Detect which cell encompasses the target text, then output its (x, y) center coordinate. 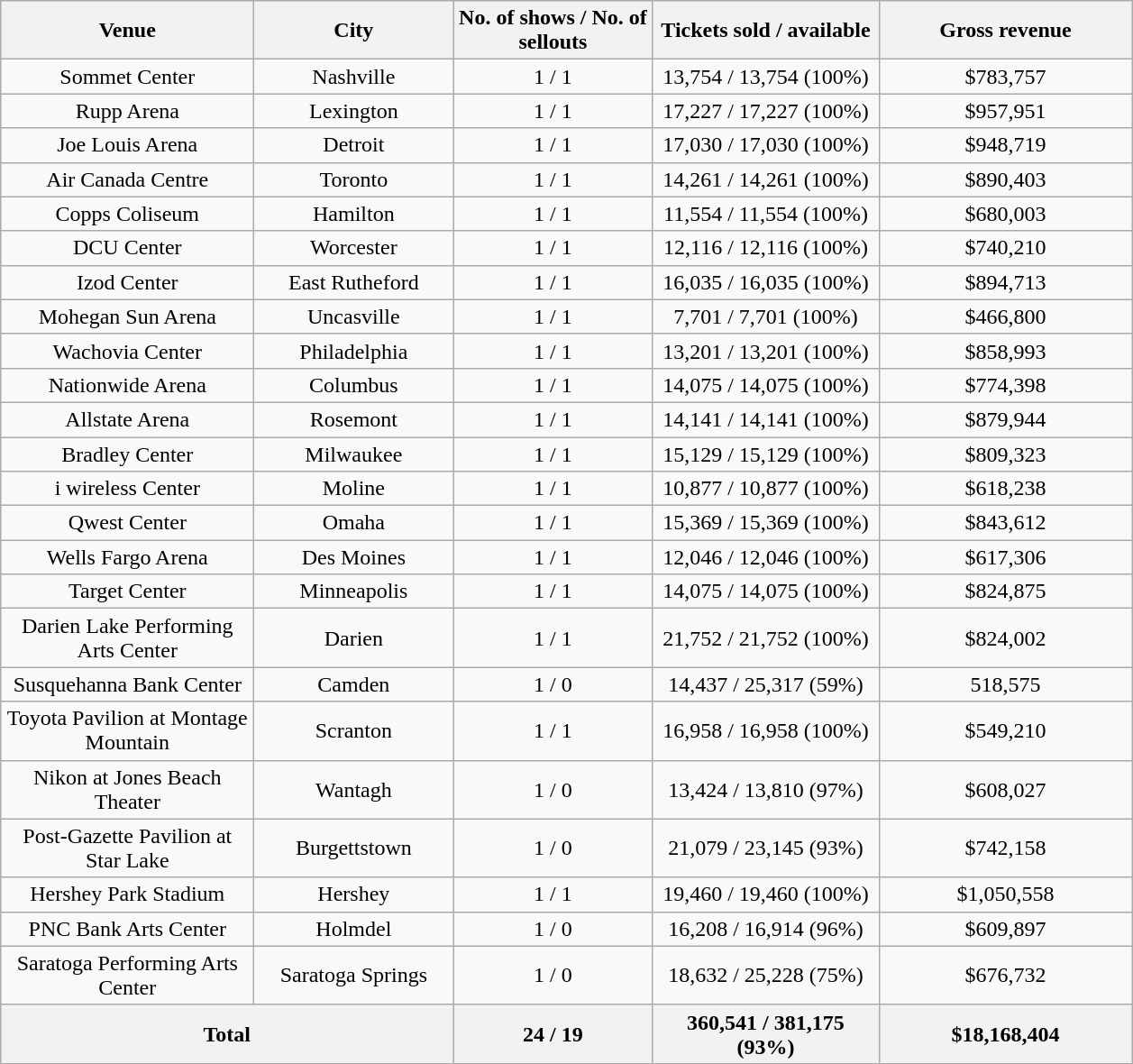
Bradley Center (128, 454)
$742,158 (1006, 848)
Moline (353, 489)
i wireless Center (128, 489)
15,129 / 15,129 (100%) (766, 454)
No. of shows / No. of sellouts (553, 31)
$1,050,558 (1006, 894)
Lexington (353, 111)
Hershey Park Stadium (128, 894)
Hamilton (353, 214)
10,877 / 10,877 (100%) (766, 489)
16,208 / 16,914 (96%) (766, 929)
Toronto (353, 179)
Sommet Center (128, 77)
Copps Coliseum (128, 214)
DCU Center (128, 248)
Milwaukee (353, 454)
518,575 (1006, 684)
14,261 / 14,261 (100%) (766, 179)
19,460 / 19,460 (100%) (766, 894)
$858,993 (1006, 351)
Mohegan Sun Arena (128, 316)
13,754 / 13,754 (100%) (766, 77)
7,701 / 7,701 (100%) (766, 316)
12,046 / 12,046 (100%) (766, 557)
$894,713 (1006, 282)
Detroit (353, 145)
$957,951 (1006, 111)
Qwest Center (128, 523)
$740,210 (1006, 248)
Izod Center (128, 282)
$948,719 (1006, 145)
Allstate Arena (128, 419)
14,141 / 14,141 (100%) (766, 419)
East Rutheford (353, 282)
24 / 19 (553, 1033)
Worcester (353, 248)
Nashville (353, 77)
$809,323 (1006, 454)
13,201 / 13,201 (100%) (766, 351)
Saratoga Springs (353, 976)
$824,875 (1006, 592)
Target Center (128, 592)
Total (227, 1033)
Darien Lake Performing Arts Center (128, 638)
21,752 / 21,752 (100%) (766, 638)
$609,897 (1006, 929)
$824,002 (1006, 638)
16,958 / 16,958 (100%) (766, 730)
City (353, 31)
$617,306 (1006, 557)
Uncasville (353, 316)
Wantagh (353, 790)
Gross revenue (1006, 31)
$774,398 (1006, 385)
Toyota Pavilion at Montage Mountain (128, 730)
Post-Gazette Pavilion at Star Lake (128, 848)
$466,800 (1006, 316)
Nikon at Jones Beach Theater (128, 790)
17,227 / 17,227 (100%) (766, 111)
Wachovia Center (128, 351)
Philadelphia (353, 351)
Venue (128, 31)
Omaha (353, 523)
$890,403 (1006, 179)
15,369 / 15,369 (100%) (766, 523)
Rupp Arena (128, 111)
$783,757 (1006, 77)
360,541 / 381,175 (93%) (766, 1033)
12,116 / 12,116 (100%) (766, 248)
$618,238 (1006, 489)
Joe Louis Arena (128, 145)
Burgettstown (353, 848)
21,079 / 23,145 (93%) (766, 848)
Nationwide Arena (128, 385)
Des Moines (353, 557)
$676,732 (1006, 976)
16,035 / 16,035 (100%) (766, 282)
17,030 / 17,030 (100%) (766, 145)
Columbus (353, 385)
18,632 / 25,228 (75%) (766, 976)
$608,027 (1006, 790)
Wells Fargo Arena (128, 557)
Darien (353, 638)
$680,003 (1006, 214)
11,554 / 11,554 (100%) (766, 214)
Susquehanna Bank Center (128, 684)
Camden (353, 684)
$843,612 (1006, 523)
Scranton (353, 730)
Air Canada Centre (128, 179)
$879,944 (1006, 419)
PNC Bank Arts Center (128, 929)
Holmdel (353, 929)
$549,210 (1006, 730)
Saratoga Performing Arts Center (128, 976)
Rosemont (353, 419)
Tickets sold / available (766, 31)
$18,168,404 (1006, 1033)
Hershey (353, 894)
Minneapolis (353, 592)
13,424 / 13,810 (97%) (766, 790)
14,437 / 25,317 (59%) (766, 684)
